Capture the cell that displays the provided text and extract its [x, y] central coordinate. 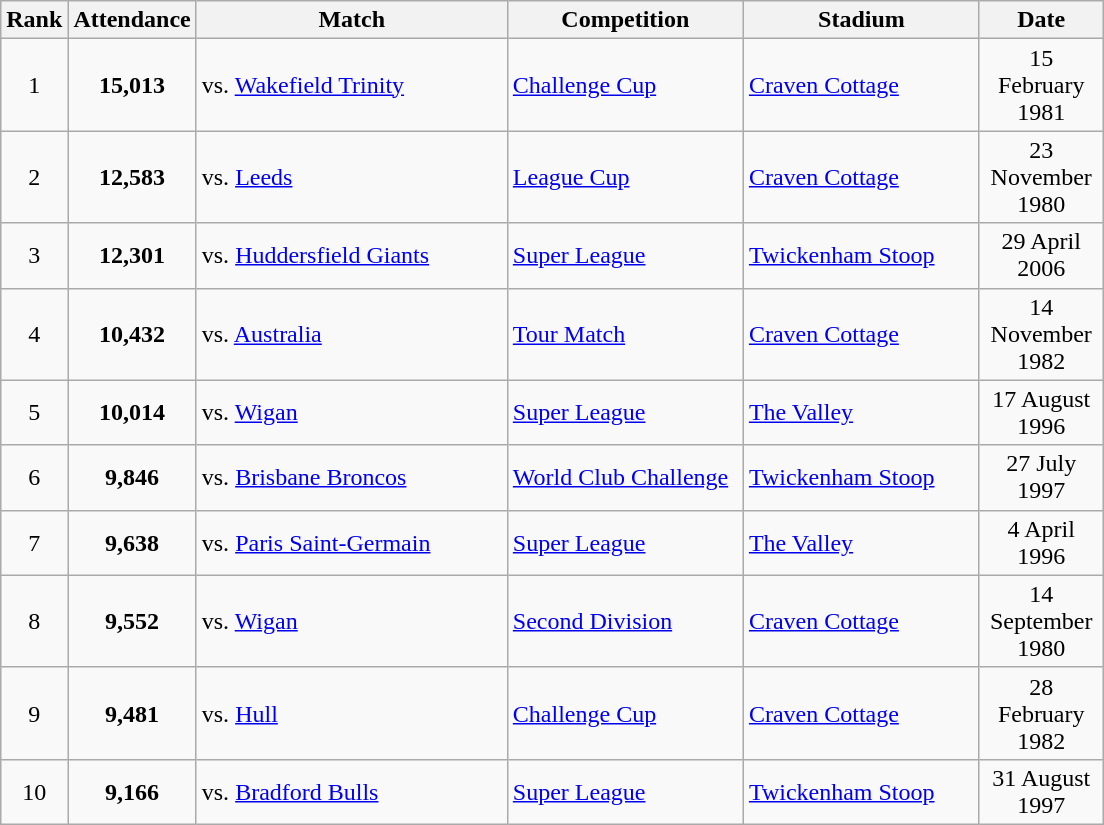
vs. Australia [352, 334]
9,166 [132, 792]
12,583 [132, 177]
Stadium [861, 20]
29 April 2006 [1041, 256]
Match [352, 20]
9,552 [132, 621]
5 [34, 412]
2 [34, 177]
vs. Brisbane Broncos [352, 478]
Attendance [132, 20]
Rank [34, 20]
9,846 [132, 478]
4 [34, 334]
4 April 1996 [1041, 542]
6 [34, 478]
7 [34, 542]
vs. Wakefield Trinity [352, 85]
World Club Challenge [625, 478]
vs. Huddersfield Giants [352, 256]
Competition [625, 20]
27 July 1997 [1041, 478]
28 February 1982 [1041, 713]
15,013 [132, 85]
12,301 [132, 256]
14 September 1980 [1041, 621]
9,638 [132, 542]
9 [34, 713]
10,432 [132, 334]
23 November 1980 [1041, 177]
vs. Leeds [352, 177]
1 [34, 85]
Tour Match [625, 334]
League Cup [625, 177]
8 [34, 621]
vs. Bradford Bulls [352, 792]
31 August 1997 [1041, 792]
Second Division [625, 621]
Date [1041, 20]
9,481 [132, 713]
vs. Paris Saint-Germain [352, 542]
vs. Hull [352, 713]
10 [34, 792]
10,014 [132, 412]
3 [34, 256]
15 February 1981 [1041, 85]
14 November 1982 [1041, 334]
17 August 1996 [1041, 412]
